Find where the given text appears and provide that cell's center as [X, Y] coordinate. 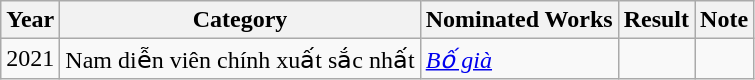
Nam diễn viên chính xuất sắc nhất [240, 59]
Category [240, 20]
Nominated Works [519, 20]
Year [30, 20]
Bố già [519, 59]
Note [724, 20]
2021 [30, 59]
Result [656, 20]
